Detect which cell encompasses the target text, then output its (X, Y) center coordinate. 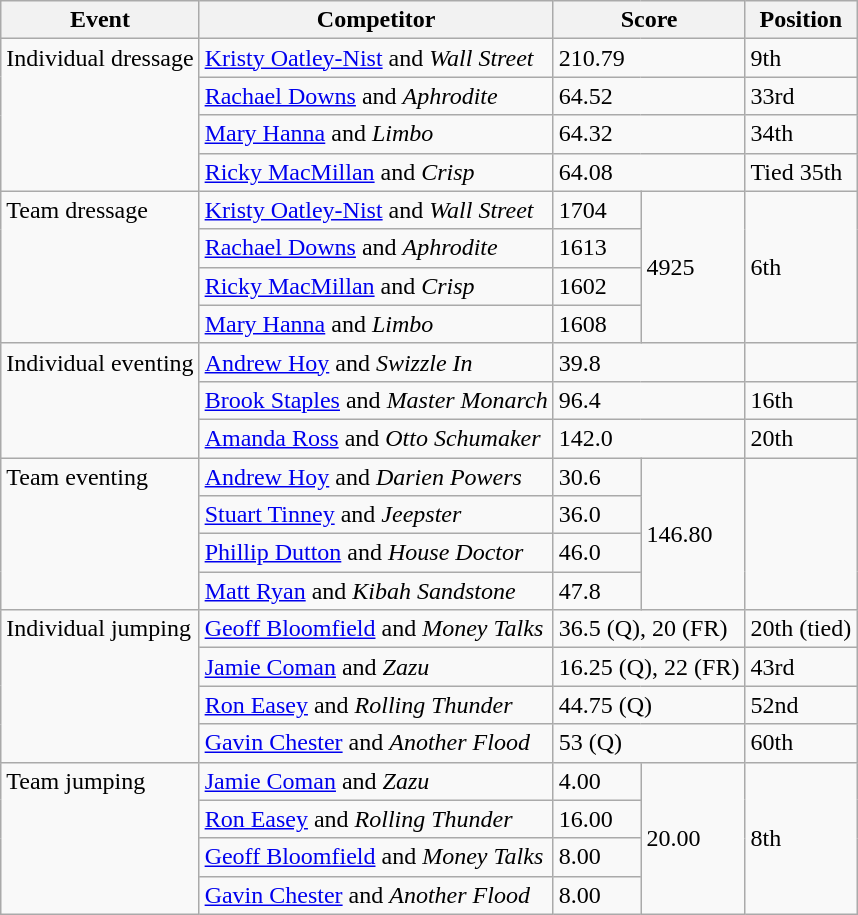
39.8 (649, 362)
4925 (693, 267)
4.00 (597, 781)
Brook Staples and Master Monarch (376, 400)
Individual dressage (100, 115)
Team dressage (100, 267)
64.08 (649, 172)
Individual eventing (100, 400)
53 (Q) (649, 743)
1704 (597, 210)
Amanda Ross and Otto Schumaker (376, 438)
33rd (801, 96)
64.52 (649, 96)
Competitor (376, 20)
Event (100, 20)
36.5 (Q), 20 (FR) (649, 629)
8th (801, 838)
34th (801, 134)
16.00 (597, 819)
Team jumping (100, 838)
142.0 (649, 438)
36.0 (597, 515)
Andrew Hoy and Swizzle In (376, 362)
44.75 (Q) (649, 705)
20th (801, 438)
60th (801, 743)
Score (649, 20)
1613 (597, 248)
46.0 (597, 553)
16th (801, 400)
Matt Ryan and Kibah Sandstone (376, 591)
47.8 (597, 591)
96.4 (649, 400)
16.25 (Q), 22 (FR) (649, 667)
Individual jumping (100, 686)
Phillip Dutton and House Doctor (376, 553)
Stuart Tinney and Jeepster (376, 515)
20th (tied) (801, 629)
Andrew Hoy and Darien Powers (376, 477)
52nd (801, 705)
1608 (597, 324)
30.6 (597, 477)
Tied 35th (801, 172)
20.00 (693, 838)
6th (801, 267)
Team eventing (100, 534)
146.80 (693, 534)
210.79 (649, 58)
43rd (801, 667)
1602 (597, 286)
64.32 (649, 134)
Position (801, 20)
9th (801, 58)
